Search for the cell housing the specified text and yield its [X, Y] center coordinate. 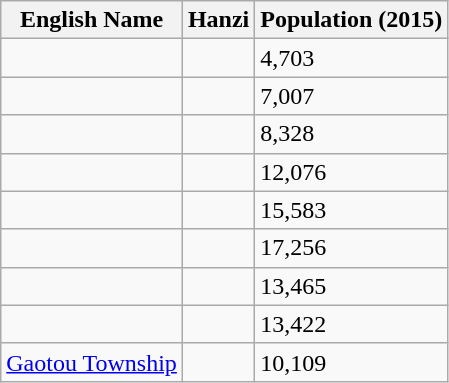
12,076 [352, 172]
13,422 [352, 324]
Hanzi [218, 20]
15,583 [352, 210]
7,007 [352, 96]
10,109 [352, 362]
Gaotou Township [92, 362]
17,256 [352, 248]
8,328 [352, 134]
English Name [92, 20]
13,465 [352, 286]
Population (2015) [352, 20]
4,703 [352, 58]
